Pinpoint the cell where the given text exists, returning its (x, y) midpoint coordinate. 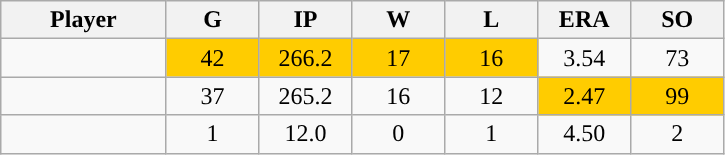
17 (398, 58)
W (398, 20)
L (492, 20)
99 (678, 96)
12 (492, 96)
2.47 (584, 96)
G (212, 20)
12.0 (306, 134)
42 (212, 58)
3.54 (584, 58)
2 (678, 134)
4.50 (584, 134)
ERA (584, 20)
266.2 (306, 58)
Player (84, 20)
73 (678, 58)
IP (306, 20)
265.2 (306, 96)
0 (398, 134)
SO (678, 20)
37 (212, 96)
